Return [x, y] of the center of cell containing provided text 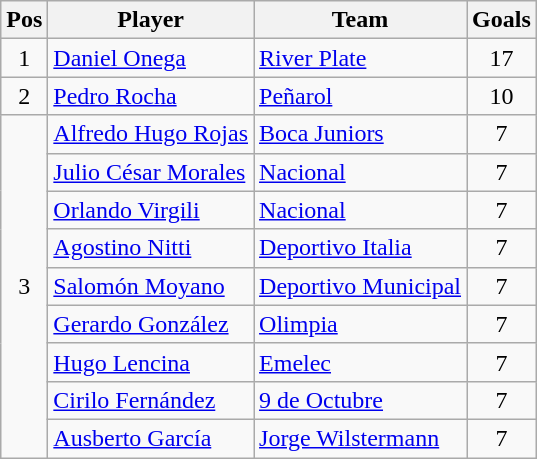
Deportivo Italia [360, 248]
Emelec [360, 362]
Hugo Lencina [151, 362]
3 [24, 286]
Daniel Onega [151, 58]
Player [151, 20]
10 [502, 96]
Goals [502, 20]
Agostino Nitti [151, 248]
Olimpia [360, 324]
Pos [24, 20]
Orlando Virgili [151, 210]
Deportivo Municipal [360, 286]
Salomón Moyano [151, 286]
2 [24, 96]
River Plate [360, 58]
Pedro Rocha [151, 96]
Jorge Wilstermann [360, 438]
Ausberto García [151, 438]
17 [502, 58]
Boca Juniors [360, 134]
1 [24, 58]
Julio César Morales [151, 172]
9 de Octubre [360, 400]
Team [360, 20]
Peñarol [360, 96]
Gerardo González [151, 324]
Cirilo Fernández [151, 400]
Alfredo Hugo Rojas [151, 134]
